Extract the [X, Y] coordinate from the center of the cell holding the provided text.  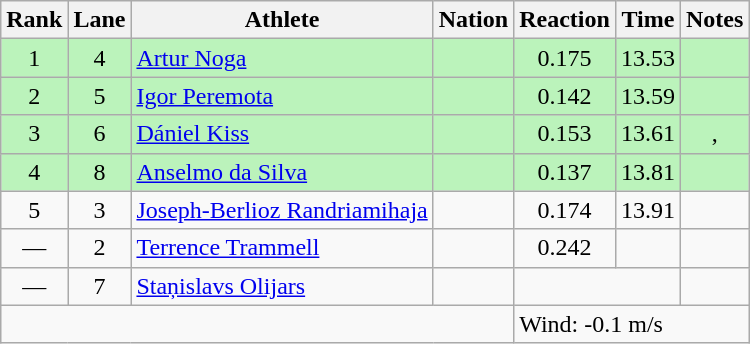
0.137 [565, 172]
Nation [473, 20]
Dániel Kiss [282, 134]
13.61 [648, 134]
0.174 [565, 210]
13.81 [648, 172]
Igor Peremota [282, 96]
Rank [34, 20]
1 [34, 58]
0.175 [565, 58]
Staņislavs Olijars [282, 286]
Lane [100, 20]
0.242 [565, 248]
13.59 [648, 96]
7 [100, 286]
Time [648, 20]
Wind: -0.1 m/s [632, 324]
Anselmo da Silva [282, 172]
Artur Noga [282, 58]
0.153 [565, 134]
Reaction [565, 20]
Athlete [282, 20]
8 [100, 172]
6 [100, 134]
Joseph-Berlioz Randriamihaja [282, 210]
13.53 [648, 58]
, [714, 134]
Notes [714, 20]
13.91 [648, 210]
Terrence Trammell [282, 248]
0.142 [565, 96]
